Capture the cell that displays the provided text and extract its (X, Y) central coordinate. 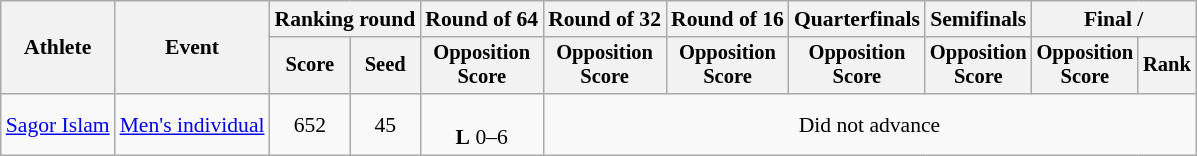
Athlete (58, 48)
Ranking round (346, 19)
Quarterfinals (857, 19)
Semifinals (978, 19)
L 0–6 (482, 124)
Men's individual (192, 124)
Score (310, 66)
Round of 64 (482, 19)
Event (192, 48)
Did not advance (870, 124)
Final / (1114, 19)
Rank (1167, 66)
Seed (385, 66)
Sagor Islam (58, 124)
652 (310, 124)
45 (385, 124)
Round of 16 (728, 19)
Round of 32 (604, 19)
